Return [X, Y] of the center of cell containing provided text 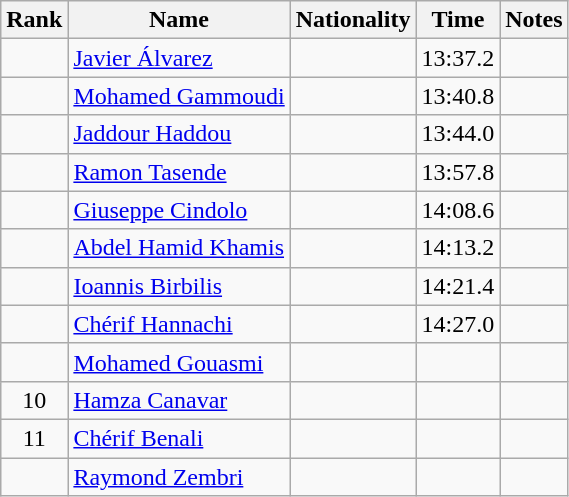
Nationality [353, 20]
Ioannis Birbilis [179, 286]
Jaddour Haddou [179, 134]
13:57.8 [458, 172]
14:21.4 [458, 286]
Javier Álvarez [179, 58]
11 [34, 438]
Mohamed Gouasmi [179, 362]
Hamza Canavar [179, 400]
Notes [534, 20]
Raymond Zembri [179, 477]
Giuseppe Cindolo [179, 210]
Name [179, 20]
Mohamed Gammoudi [179, 96]
14:27.0 [458, 324]
10 [34, 400]
Rank [34, 20]
13:37.2 [458, 58]
14:13.2 [458, 248]
Ramon Tasende [179, 172]
Chérif Hannachi [179, 324]
Chérif Benali [179, 438]
13:44.0 [458, 134]
14:08.6 [458, 210]
13:40.8 [458, 96]
Time [458, 20]
Abdel Hamid Khamis [179, 248]
